Determine the (x, y) coordinate at the center of the cell enclosing the given text.  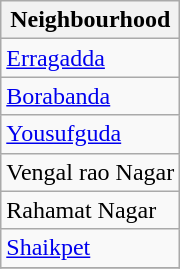
Borabanda (90, 96)
Shaikpet (90, 248)
Erragadda (90, 58)
Neighbourhood (90, 20)
Vengal rao Nagar (90, 172)
Yousufguda (90, 134)
Rahamat Nagar (90, 210)
